Search for the cell housing the specified text and yield its [x, y] center coordinate. 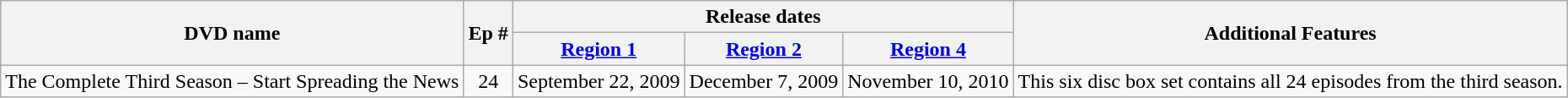
Region 4 [928, 49]
September 22, 2009 [599, 81]
Region 2 [764, 49]
Additional Features [1290, 33]
The Complete Third Season – Start Spreading the News [233, 81]
Release dates [763, 17]
December 7, 2009 [764, 81]
This six disc box set contains all 24 episodes from the third season. [1290, 81]
DVD name [233, 33]
Region 1 [599, 49]
Ep # [488, 33]
24 [488, 81]
November 10, 2010 [928, 81]
